Determine the (x, y) coordinate at the center of the cell enclosing the given text.  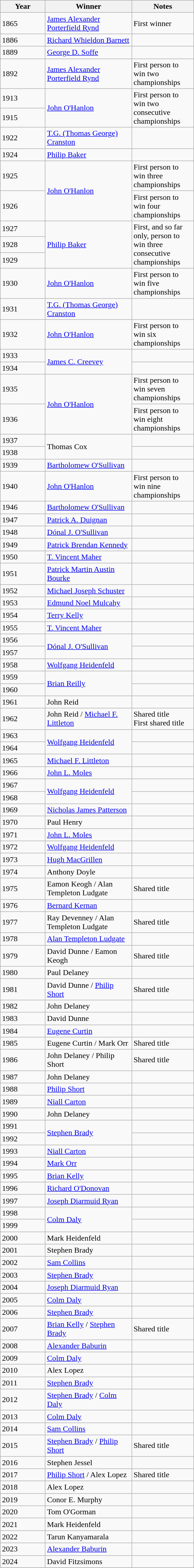
David Dunne / Philip Short (88, 989)
David Fitzsimons (88, 1561)
1962 (23, 719)
Stephen Brady / Philip Short (88, 1446)
Brian Kelly (88, 1176)
2021 (23, 1524)
1994 (23, 1163)
1957 (23, 653)
1981 (23, 989)
2022 (23, 1537)
1959 (23, 677)
1953 (23, 603)
Year (23, 7)
2019 (23, 1500)
Philip Short (88, 1089)
2000 (23, 1238)
2002 (23, 1263)
1929 (23, 260)
1969 (23, 810)
Eugene Curtin / Mark Orr (88, 1043)
1989 (23, 1102)
1967 (23, 785)
1968 (23, 798)
Stephen Brady / Colm Daly (88, 1399)
Terry Kelly (88, 615)
Stephen Jessel (88, 1462)
Mark Orr (88, 1163)
1979 (23, 956)
1985 (23, 1043)
Conor E. Murphy (88, 1500)
1978 (23, 939)
1937 (23, 440)
2014 (23, 1429)
Alan Templeton Ludgate (88, 939)
2011 (23, 1383)
2023 (23, 1549)
John Reid / Michael F. Littleton (88, 719)
1935 (23, 389)
1966 (23, 773)
First person to win six championships (162, 335)
1934 (23, 368)
John Delaney / Philip Short (88, 1060)
1955 (23, 628)
2012 (23, 1399)
2009 (23, 1358)
1964 (23, 748)
1933 (23, 356)
1998 (23, 1213)
2024 (23, 1561)
1915 (23, 118)
2008 (23, 1346)
1938 (23, 453)
2010 (23, 1370)
Patrick A. Duignan (88, 520)
1974 (23, 872)
1980 (23, 972)
1927 (23, 228)
Philip Short / Alex Lopez (88, 1475)
1982 (23, 1006)
1865 (23, 23)
David Dunne / Eamon Keogh (88, 956)
John Reid (88, 702)
James C. Creevey (88, 362)
1972 (23, 847)
Richard O'Donovan (88, 1188)
First winner (162, 23)
1946 (23, 507)
1995 (23, 1176)
1951 (23, 573)
First person to win seven championships (162, 389)
1956 (23, 640)
Brian Reilly (88, 683)
1999 (23, 1225)
1940 (23, 486)
2015 (23, 1446)
1936 (23, 419)
1971 (23, 835)
1930 (23, 283)
2001 (23, 1250)
1973 (23, 860)
Michael Joseph Schuster (88, 591)
1990 (23, 1114)
1958 (23, 665)
1926 (23, 206)
Tom O'Gorman (88, 1512)
1948 (23, 532)
1993 (23, 1151)
1970 (23, 822)
Edmund Noel Mulcahy (88, 603)
Eugene Curtin (88, 1031)
Nicholas James Patterson (88, 810)
First person to win two consecutive championships (162, 108)
Anthony Doyle (88, 872)
1965 (23, 760)
2013 (23, 1416)
1928 (23, 245)
1992 (23, 1139)
Richard Whieldon Barnett (88, 40)
2018 (23, 1487)
1954 (23, 615)
2005 (23, 1300)
George D. Soffe (88, 52)
1983 (23, 1018)
1997 (23, 1201)
1932 (23, 335)
1939 (23, 465)
Patrick Brendan Kennedy (88, 544)
Paul Delaney (88, 972)
2003 (23, 1275)
Notes (162, 7)
Shared title First shared title (162, 719)
Eamon Keogh / Alan Templeton Ludgate (88, 888)
2016 (23, 1462)
1986 (23, 1060)
Hugh MacGrillen (88, 860)
1996 (23, 1188)
1960 (23, 690)
First person to win two championships (162, 74)
1991 (23, 1126)
1931 (23, 309)
1925 (23, 176)
Ray Devenney / Alan Templeton Ludgate (88, 922)
Paul Henry (88, 822)
1949 (23, 544)
First person to win five championships (162, 283)
1961 (23, 702)
1976 (23, 905)
First person to win nine championships (162, 486)
Tarun Kanyamarala (88, 1537)
1950 (23, 557)
First, and so far only, person to win three consecutive championships (162, 244)
1947 (23, 520)
1886 (23, 40)
1987 (23, 1077)
1977 (23, 922)
1913 (23, 98)
2004 (23, 1287)
1889 (23, 52)
David Dunne (88, 1018)
1988 (23, 1089)
1984 (23, 1031)
2006 (23, 1312)
Brian Kelly / Stephen Brady (88, 1329)
Thomas Cox (88, 447)
2007 (23, 1329)
1892 (23, 74)
First person to win three championships (162, 176)
Winner (88, 7)
Michael F. Littleton (88, 760)
First person to win four championships (162, 206)
2017 (23, 1475)
1975 (23, 888)
Bernard Kernan (88, 905)
2020 (23, 1512)
1952 (23, 591)
1922 (23, 138)
1924 (23, 155)
1963 (23, 736)
Patrick Martin Austin Bourke (88, 573)
First person to win eight championships (162, 419)
